Search for the cell housing the specified text and yield its [x, y] center coordinate. 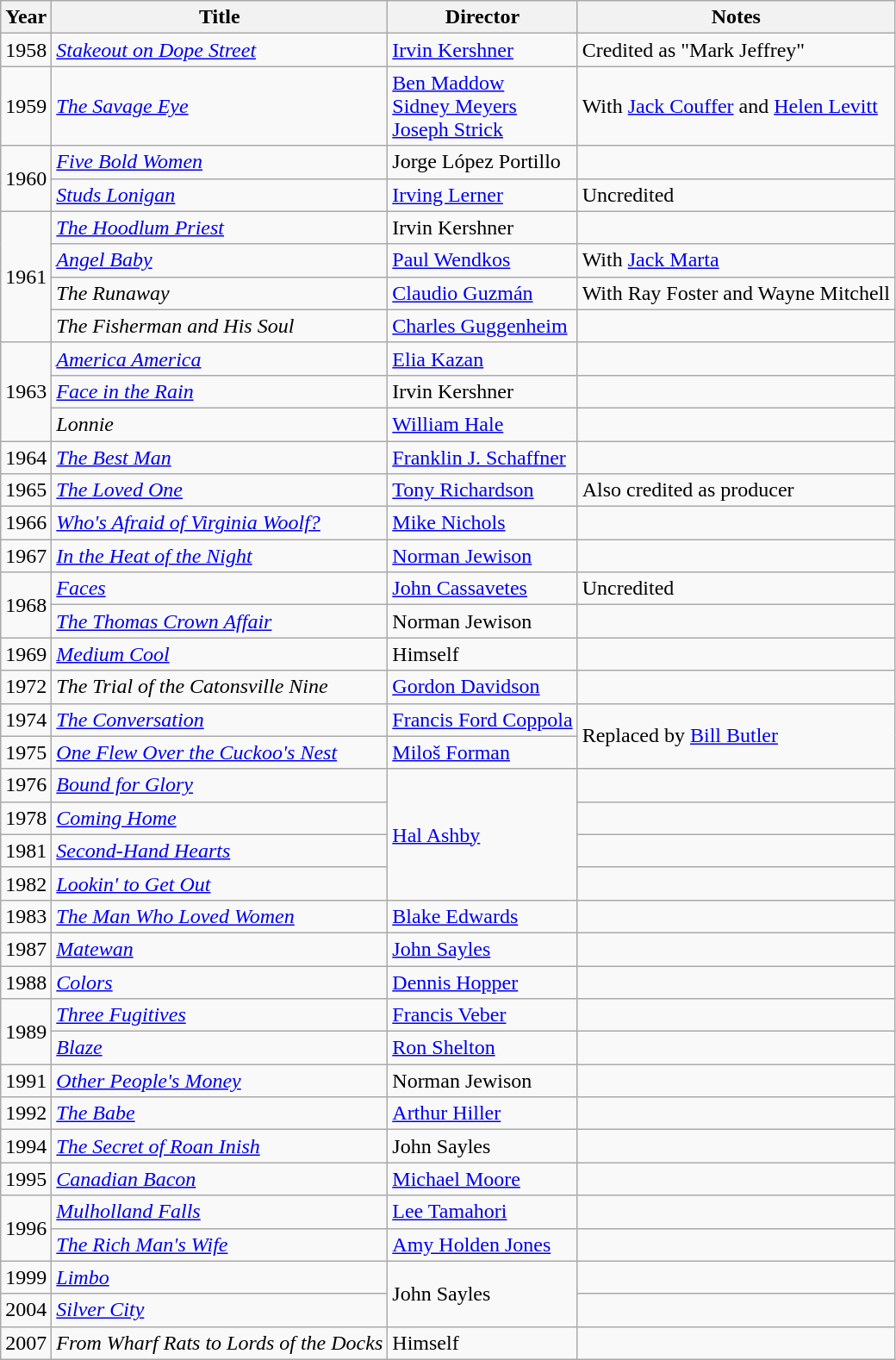
Also credited as producer [736, 490]
Mike Nichols [482, 523]
Matewan [220, 949]
The Loved One [220, 490]
One Flew Over the Cuckoo's Nest [220, 752]
Second-Hand Hearts [220, 851]
The Conversation [220, 720]
1963 [26, 391]
America America [220, 359]
The Runaway [220, 293]
The Trial of the Catonsville Nine [220, 687]
Dennis Hopper [482, 982]
1966 [26, 523]
1996 [26, 1228]
1991 [26, 1081]
Five Bold Women [220, 162]
The Hoodlum Priest [220, 228]
Tony Richardson [482, 490]
1995 [26, 1179]
Studs Lonigan [220, 195]
Lonnie [220, 424]
Francis Veber [482, 1015]
Paul Wendkos [482, 260]
The Rich Man's Wife [220, 1245]
Credited as "Mark Jeffrey" [736, 50]
Who's Afraid of Virginia Woolf? [220, 523]
Colors [220, 982]
Canadian Bacon [220, 1179]
Lee Tamahori [482, 1212]
Franklin J. Schaffner [482, 458]
Hal Ashby [482, 834]
Faces [220, 589]
Gordon Davidson [482, 687]
The Man Who Loved Women [220, 916]
From Wharf Rats to Lords of the Docks [220, 1343]
1972 [26, 687]
Title [220, 17]
1958 [26, 50]
Claudio Guzmán [482, 293]
2004 [26, 1310]
Bound for Glory [220, 785]
Coming Home [220, 818]
Ron Shelton [482, 1048]
1988 [26, 982]
Mulholland Falls [220, 1212]
Irving Lerner [482, 195]
The Thomas Crown Affair [220, 621]
Blaze [220, 1048]
John Cassavetes [482, 589]
1968 [26, 605]
1994 [26, 1146]
The Best Man [220, 458]
2007 [26, 1343]
Replaced by Bill Butler [736, 736]
1959 [26, 106]
1967 [26, 556]
With Jack Marta [736, 260]
In the Heat of the Night [220, 556]
The Savage Eye [220, 106]
1965 [26, 490]
Francis Ford Coppola [482, 720]
The Secret of Roan Inish [220, 1146]
1981 [26, 851]
Silver City [220, 1310]
Director [482, 17]
1978 [26, 818]
Arthur Hiller [482, 1114]
Other People's Money [220, 1081]
Miloš Forman [482, 752]
The Fisherman and His Soul [220, 326]
Stakeout on Dope Street [220, 50]
Face in the Rain [220, 391]
Michael Moore [482, 1179]
Elia Kazan [482, 359]
1964 [26, 458]
1969 [26, 654]
Angel Baby [220, 260]
1987 [26, 949]
With Jack Couffer and Helen Levitt [736, 106]
1976 [26, 785]
Charles Guggenheim [482, 326]
1961 [26, 277]
Amy Holden Jones [482, 1245]
1960 [26, 178]
With Ray Foster and Wayne Mitchell [736, 293]
William Hale [482, 424]
1999 [26, 1277]
Blake Edwards [482, 916]
Limbo [220, 1277]
Medium Cool [220, 654]
Lookin' to Get Out [220, 883]
1982 [26, 883]
The Babe [220, 1114]
1992 [26, 1114]
Ben MaddowSidney MeyersJoseph Strick [482, 106]
Three Fugitives [220, 1015]
1974 [26, 720]
Year [26, 17]
1983 [26, 916]
1989 [26, 1032]
1975 [26, 752]
Jorge López Portillo [482, 162]
Notes [736, 17]
